Detect which cell encompasses the target text, then output its [X, Y] center coordinate. 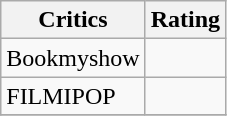
Rating [185, 20]
Critics [73, 20]
Bookmyshow [73, 58]
FILMIPOP [73, 96]
